Find where the given text appears and provide that cell's center as [x, y] coordinate. 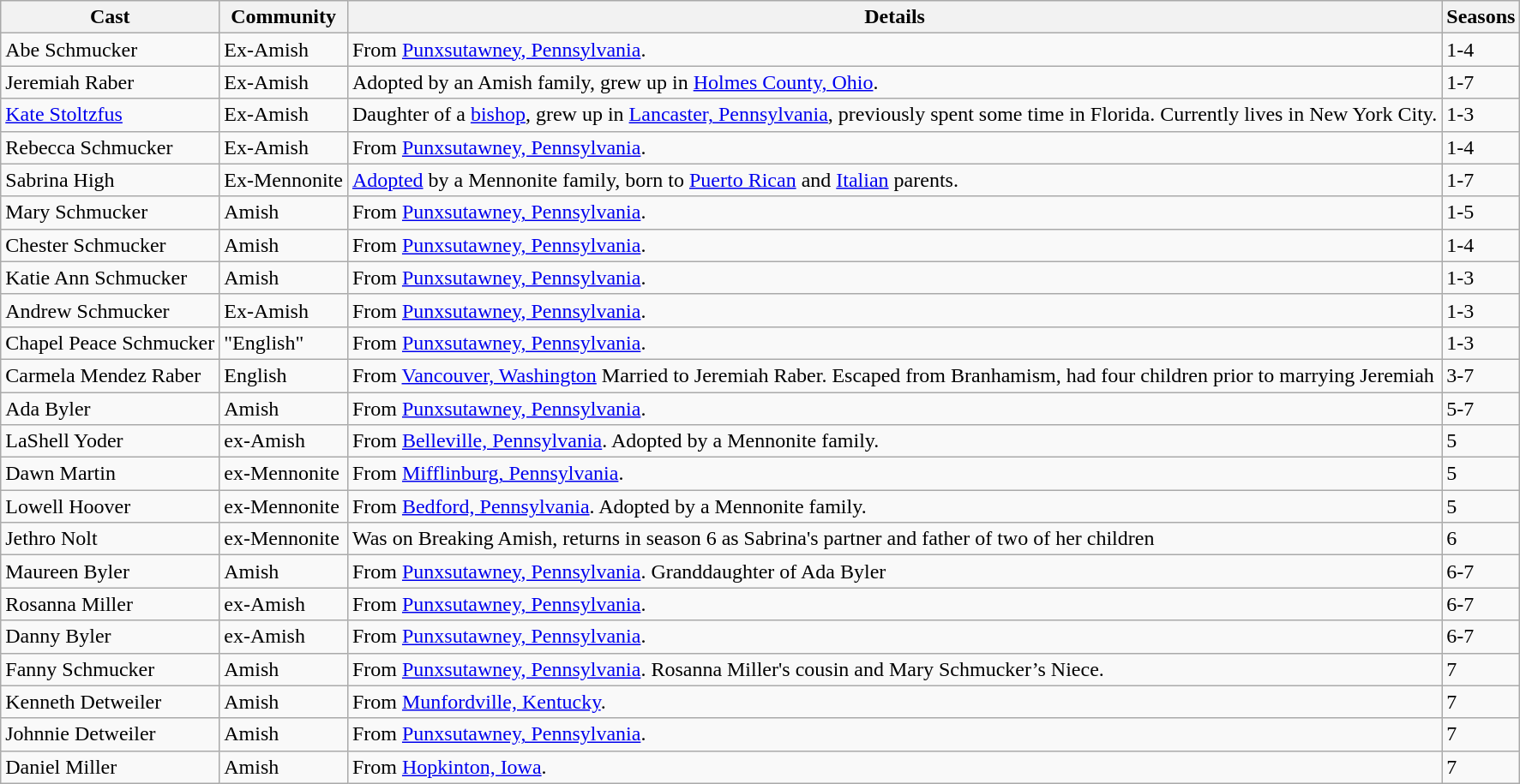
3-7 [1481, 375]
From Hopkinton, Iowa. [894, 767]
Chapel Peace Schmucker [110, 343]
Rosanna Miller [110, 604]
Ex-Mennonite [284, 180]
6 [1481, 539]
Adopted by an Amish family, grew up in Holmes County, Ohio. [894, 82]
Ada Byler [110, 409]
Kate Stoltzfus [110, 115]
Jethro Nolt [110, 539]
From Munfordville, Kentucky. [894, 702]
LaShell Yoder [110, 441]
Kenneth Detweiler [110, 702]
From Belleville, Pennsylvania. Adopted by a Mennonite family. [894, 441]
Daughter of a bishop, grew up in Lancaster, Pennsylvania, previously spent some time in Florida. Currently lives in New York City. [894, 115]
Was on Breaking Amish, returns in season 6 as Sabrina's partner and father of two of her children [894, 539]
Abe Schmucker [110, 50]
From Bedford, Pennsylvania. Adopted by a Mennonite family. [894, 506]
Johnnie Detweiler [110, 734]
"English" [284, 343]
5-7 [1481, 409]
Daniel Miller [110, 767]
English [284, 375]
Dawn Martin [110, 474]
From Punxsutawney, Pennsylvania. Rosanna Miller's cousin and Mary Schmucker’s Niece. [894, 669]
Andrew Schmucker [110, 310]
From Punxsutawney, Pennsylvania. Granddaughter of Ada Byler [894, 572]
Katie Ann Schmucker [110, 278]
Chester Schmucker [110, 245]
Maureen Byler [110, 572]
Rebecca Schmucker [110, 147]
Lowell Hoover [110, 506]
Seasons [1481, 17]
From Vancouver, Washington Married to Jeremiah Raber. Escaped from Branhamism, had four children prior to marrying Jeremiah [894, 375]
Cast [110, 17]
Jeremiah Raber [110, 82]
Community [284, 17]
From Mifflinburg, Pennsylvania. [894, 474]
Adopted by a Mennonite family, born to Puerto Rican and Italian parents. [894, 180]
Details [894, 17]
Mary Schmucker [110, 212]
Danny Byler [110, 637]
Sabrina High [110, 180]
Fanny Schmucker [110, 669]
Carmela Mendez Raber [110, 375]
1-5 [1481, 212]
